Detect which cell encompasses the target text, then output its (X, Y) center coordinate. 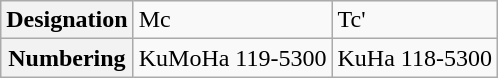
KuMoHa 119-5300 (232, 58)
Designation (67, 20)
Numbering (67, 58)
Tc' (414, 20)
Mc (232, 20)
KuHa 118-5300 (414, 58)
